For the text-containing cell, return its midpoint in [X, Y] coordinate format. 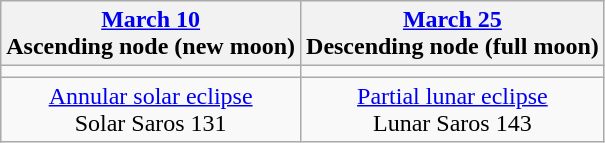
March 25Descending node (full moon) [453, 34]
Annular solar eclipseSolar Saros 131 [151, 110]
March 10Ascending node (new moon) [151, 34]
Partial lunar eclipseLunar Saros 143 [453, 110]
